Return (x, y) of the center of cell containing provided text 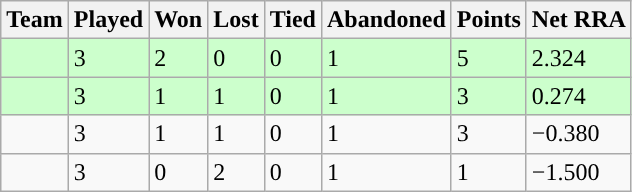
−0.380 (578, 134)
Won (178, 20)
Tied (292, 20)
Abandoned (386, 20)
2.324 (578, 58)
Played (108, 20)
Net RRA (578, 20)
Points (488, 20)
Lost (236, 20)
0.274 (578, 96)
Team (35, 20)
5 (488, 58)
−1.500 (578, 172)
